Detect which cell encompasses the target text, then output its [x, y] center coordinate. 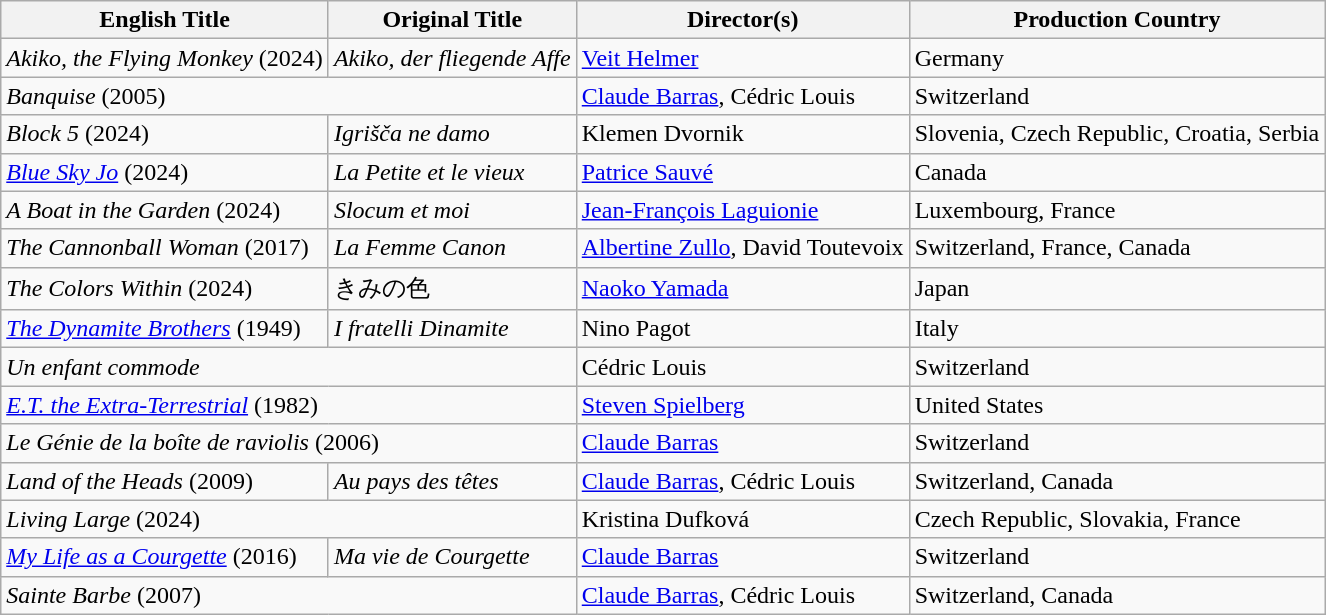
Kristina Dufková [742, 519]
Switzerland, France, Canada [1117, 248]
United States [1117, 405]
La Femme Canon [452, 248]
La Petite et le vieux [452, 172]
Japan [1117, 288]
Albertine Zullo, David Toutevoix [742, 248]
Italy [1117, 329]
Igrišča ne damo [452, 134]
E.T. the Extra-Terrestrial (1982) [288, 405]
Akiko, the Flying Monkey (2024) [165, 58]
Steven Spielberg [742, 405]
Nino Pagot [742, 329]
Production Country [1117, 20]
The Cannonball Woman (2017) [165, 248]
Land of the Heads (2009) [165, 481]
Slocum et moi [452, 210]
Un enfant commode [288, 367]
Jean-François Laguionie [742, 210]
Cédric Louis [742, 367]
Germany [1117, 58]
Sainte Barbe (2007) [288, 595]
Blue Sky Jo (2024) [165, 172]
Director(s) [742, 20]
A Boat in the Garden (2024) [165, 210]
Living Large (2024) [288, 519]
Slovenia, Czech Republic, Croatia, Serbia [1117, 134]
Ma vie de Courgette [452, 557]
Czech Republic, Slovakia, France [1117, 519]
My Life as a Courgette (2016) [165, 557]
Le Génie de la boîte de raviolis (2006) [288, 443]
Naoko Yamada [742, 288]
Luxembourg, France [1117, 210]
きみの色 [452, 288]
Akiko, der fliegende Affe [452, 58]
English Title [165, 20]
Block 5 (2024) [165, 134]
Veit Helmer [742, 58]
Canada [1117, 172]
Banquise (2005) [288, 96]
Au pays des têtes [452, 481]
Klemen Dvornik [742, 134]
The Colors Within (2024) [165, 288]
I fratelli Dinamite [452, 329]
The Dynamite Brothers (1949) [165, 329]
Original Title [452, 20]
Patrice Sauvé [742, 172]
